Determine the [X, Y] coordinate at the center of the cell enclosing the given text.  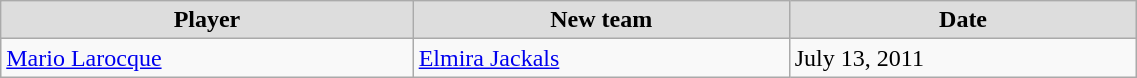
Player [207, 20]
Mario Larocque [207, 58]
New team [601, 20]
July 13, 2011 [963, 58]
Elmira Jackals [601, 58]
Date [963, 20]
